Provide the [x, y] coordinate of the cell's center where the given text is located.  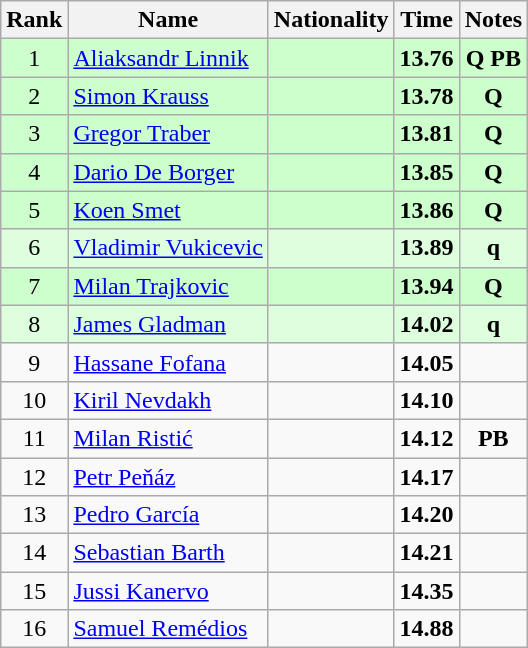
Time [426, 20]
2 [34, 96]
Name [168, 20]
14.10 [426, 400]
15 [34, 591]
Samuel Remédios [168, 629]
1 [34, 58]
14.20 [426, 515]
14.02 [426, 324]
14.12 [426, 438]
Dario De Borger [168, 172]
Hassane Fofana [168, 362]
Aliaksandr Linnik [168, 58]
Q PB [493, 58]
Gregor Traber [168, 134]
5 [34, 210]
Kiril Nevdakh [168, 400]
3 [34, 134]
8 [34, 324]
9 [34, 362]
13.86 [426, 210]
16 [34, 629]
Nationality [331, 20]
Koen Smet [168, 210]
12 [34, 477]
Petr Peňáz [168, 477]
6 [34, 248]
PB [493, 438]
Milan Ristić [168, 438]
James Gladman [168, 324]
Simon Krauss [168, 96]
Sebastian Barth [168, 553]
14.05 [426, 362]
Jussi Kanervo [168, 591]
14 [34, 553]
13.78 [426, 96]
10 [34, 400]
13.89 [426, 248]
7 [34, 286]
Pedro García [168, 515]
11 [34, 438]
14.35 [426, 591]
14.21 [426, 553]
13.81 [426, 134]
13.76 [426, 58]
4 [34, 172]
Vladimir Vukicevic [168, 248]
Milan Trajkovic [168, 286]
Rank [34, 20]
14.88 [426, 629]
14.17 [426, 477]
Notes [493, 20]
13.94 [426, 286]
13 [34, 515]
13.85 [426, 172]
